Provide the [x, y] coordinate of the cell's center where the given text is located.  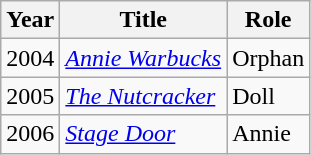
Annie Warbucks [144, 58]
2006 [30, 134]
2004 [30, 58]
Orphan [268, 58]
Year [30, 20]
Annie [268, 134]
Doll [268, 96]
Role [268, 20]
Title [144, 20]
Stage Door [144, 134]
The Nutcracker [144, 96]
2005 [30, 96]
